Detect which cell encompasses the target text, then output its (x, y) center coordinate. 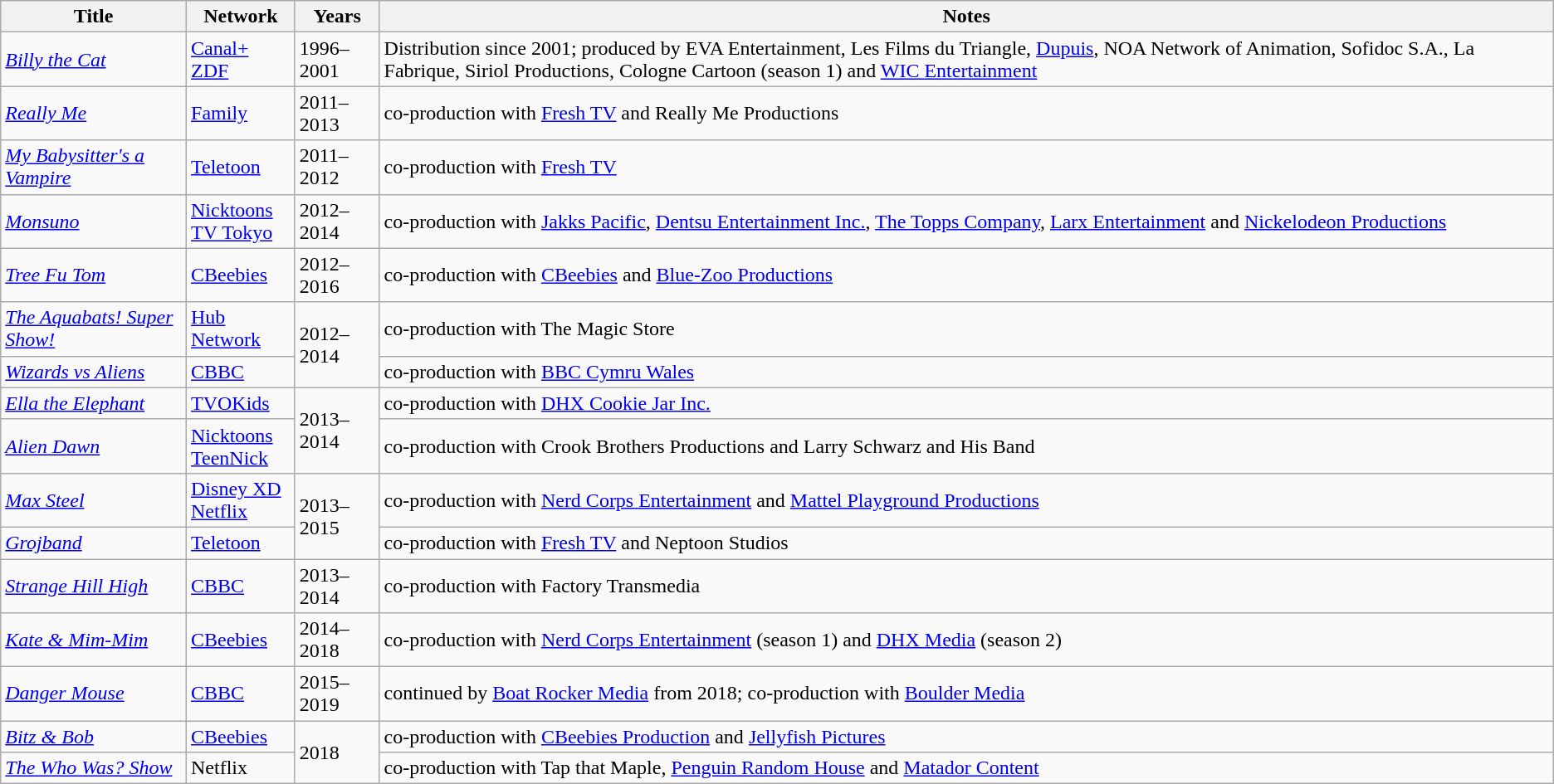
Disney XDNetflix (241, 499)
2015–2019 (337, 694)
Bitz & Bob (94, 737)
2011–2013 (337, 113)
Notes (966, 17)
1996–2001 (337, 60)
Network (241, 17)
co-production with Crook Brothers Productions and Larry Schwarz and His Band (966, 446)
Alien Dawn (94, 446)
Hub Network (241, 329)
co-production with Fresh TV and Neptoon Studios (966, 543)
Max Steel (94, 499)
co-production with BBC Cymru Wales (966, 372)
co-production with Tap that Maple, Penguin Random House and Matador Content (966, 768)
NicktoonsTV Tokyo (241, 221)
Billy the Cat (94, 60)
Grojband (94, 543)
Wizards vs Aliens (94, 372)
Canal+ZDF (241, 60)
co-production with Nerd Corps Entertainment and Mattel Playground Productions (966, 499)
NicktoonsTeenNick (241, 446)
Monsuno (94, 221)
co-production with The Magic Store (966, 329)
Title (94, 17)
Years (337, 17)
co-production with Fresh TV (966, 168)
co-production with CBeebies and Blue-Zoo Productions (966, 275)
2012–2016 (337, 275)
continued by Boat Rocker Media from 2018; co-production with Boulder Media (966, 694)
TVOKids (241, 403)
2011–2012 (337, 168)
My Babysitter's a Vampire (94, 168)
Kate & Mim-Mim (94, 640)
co-production with Fresh TV and Really Me Productions (966, 113)
2013–2015 (337, 516)
Danger Mouse (94, 694)
Family (241, 113)
Tree Fu Tom (94, 275)
2014–2018 (337, 640)
co-production with Factory Transmedia (966, 586)
Really Me (94, 113)
The Aquabats! Super Show! (94, 329)
co-production with DHX Cookie Jar Inc. (966, 403)
The Who Was? Show (94, 768)
co-production with Jakks Pacific, Dentsu Entertainment Inc., The Topps Company, Larx Entertainment and Nickelodeon Productions (966, 221)
2018 (337, 752)
Strange Hill High (94, 586)
co-production with Nerd Corps Entertainment (season 1) and DHX Media (season 2) (966, 640)
Netflix (241, 768)
Ella the Elephant (94, 403)
co-production with CBeebies Production and Jellyfish Pictures (966, 737)
